Extract the [x, y] coordinate from the center of the cell holding the provided text.  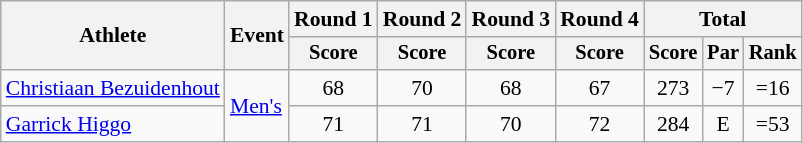
Garrick Higgo [113, 124]
Athlete [113, 36]
Round 2 [422, 19]
Total [723, 19]
Round 3 [510, 19]
=53 [773, 124]
Rank [773, 54]
=16 [773, 88]
Round 4 [600, 19]
72 [600, 124]
Men's [257, 106]
E [723, 124]
284 [673, 124]
Round 1 [334, 19]
Par [723, 54]
67 [600, 88]
Christiaan Bezuidenhout [113, 88]
−7 [723, 88]
Event [257, 36]
273 [673, 88]
